Capture the cell that displays the provided text and extract its [x, y] central coordinate. 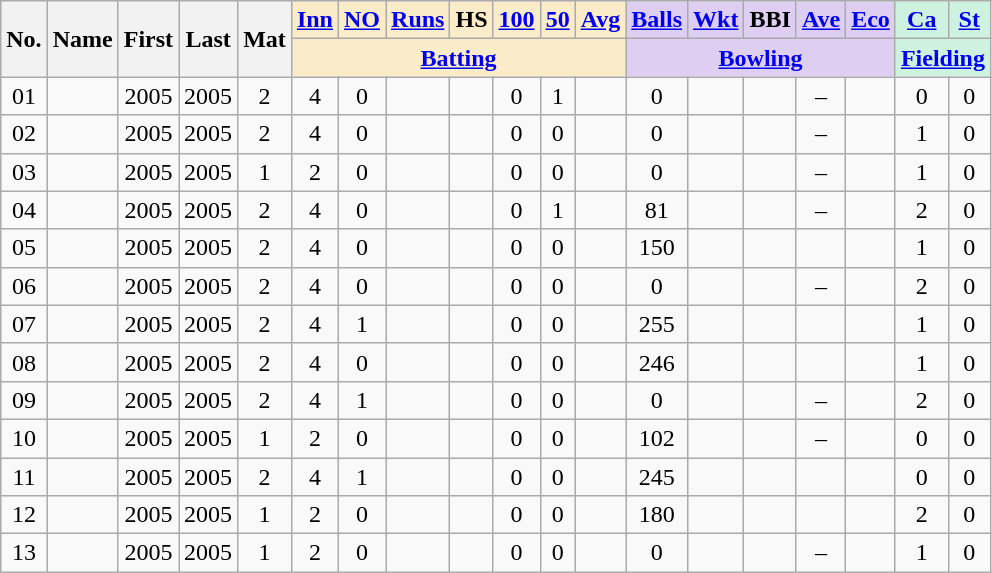
HS [472, 20]
02 [24, 134]
St [969, 20]
Ca [922, 20]
Wkt [716, 20]
246 [657, 362]
Mat [265, 39]
Eco [871, 20]
10 [24, 438]
50 [558, 20]
81 [657, 210]
100 [516, 20]
Inn [314, 20]
Ave [820, 20]
No. [24, 39]
Avg [600, 20]
150 [657, 248]
01 [24, 96]
245 [657, 477]
Bowling [761, 58]
03 [24, 172]
Fielding [942, 58]
06 [24, 286]
NO [362, 20]
255 [657, 324]
First [148, 39]
09 [24, 400]
05 [24, 248]
12 [24, 515]
102 [657, 438]
Balls [657, 20]
Last [208, 39]
08 [24, 362]
Name [82, 39]
Batting [458, 58]
04 [24, 210]
Runs [418, 20]
180 [657, 515]
07 [24, 324]
BBI [770, 20]
13 [24, 553]
11 [24, 477]
